Determine the (X, Y) coordinate at the center of the cell enclosing the given text.  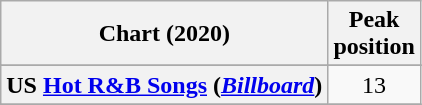
US Hot R&B Songs (Billboard) (164, 85)
13 (374, 85)
Chart (2020) (164, 34)
Peakposition (374, 34)
